Pinpoint the cell where the given text exists, returning its [x, y] midpoint coordinate. 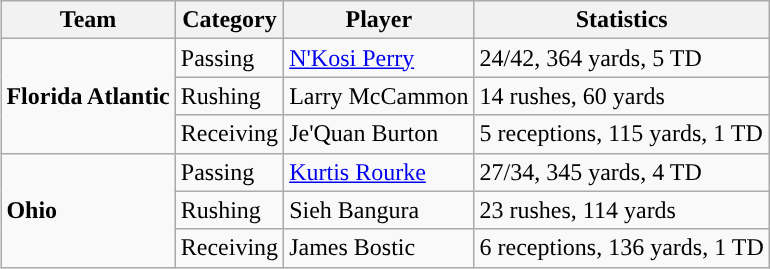
Category [229, 20]
Sieh Bangura [379, 210]
5 receptions, 115 yards, 1 TD [622, 134]
Kurtis Rourke [379, 172]
Team [88, 20]
6 receptions, 136 yards, 1 TD [622, 248]
Ohio [88, 210]
Je'Quan Burton [379, 134]
James Bostic [379, 248]
Larry McCammon [379, 96]
24/42, 364 yards, 5 TD [622, 58]
14 rushes, 60 yards [622, 96]
N'Kosi Perry [379, 58]
27/34, 345 yards, 4 TD [622, 172]
Statistics [622, 20]
Florida Atlantic [88, 96]
23 rushes, 114 yards [622, 210]
Player [379, 20]
